Detect which cell encompasses the target text, then output its (X, Y) center coordinate. 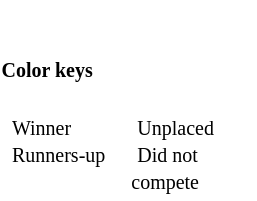
Winner Runners-up (65, 142)
Color keys Winner Runners-up Unplaced Did not compete (128, 100)
Unplaced Did not compete (191, 142)
